Pinpoint the cell where the given text exists, returning its [x, y] midpoint coordinate. 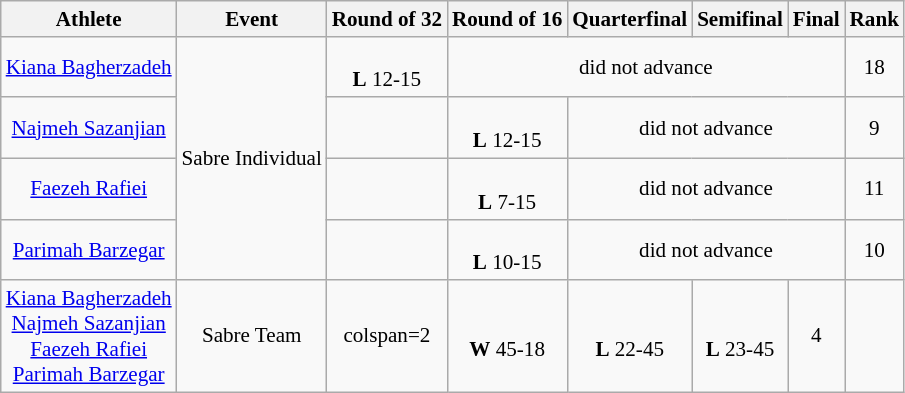
Faezeh Rafiei [89, 188]
Kiana Bagherzadeh [89, 66]
4 [816, 336]
Event [252, 18]
Sabre Individual [252, 158]
Round of 32 [387, 18]
18 [874, 66]
Semifinal [740, 18]
Najmeh Sazanjian [89, 128]
Athlete [89, 18]
Sabre Team [252, 336]
colspan=2 [387, 336]
L 22-45 [630, 336]
9 [874, 128]
W 45-18 [507, 336]
Final [816, 18]
L 23-45 [740, 336]
Parimah Barzegar [89, 250]
Kiana BagherzadehNajmeh SazanjianFaezeh RafieiParimah Barzegar [89, 336]
L 10-15 [507, 250]
Rank [874, 18]
Round of 16 [507, 18]
11 [874, 188]
10 [874, 250]
L 7-15 [507, 188]
Quarterfinal [630, 18]
